From the cell containing the given text, extract its center point as [x, y] coordinate. 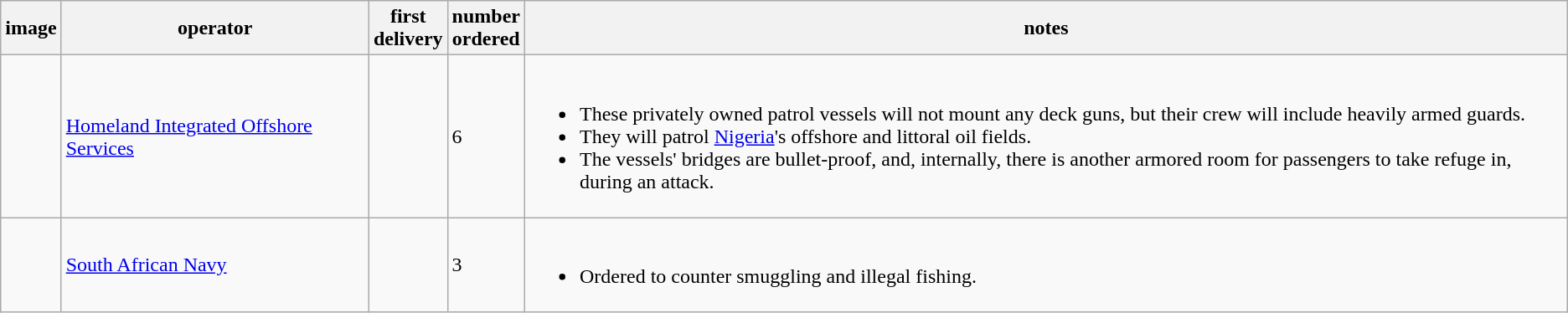
Homeland Integrated Offshore Services [214, 136]
notes [1045, 28]
3 [486, 264]
image [31, 28]
South African Navy [214, 264]
firstdelivery [408, 28]
numberordered [486, 28]
Ordered to counter smuggling and illegal fishing. [1045, 264]
operator [214, 28]
6 [486, 136]
